Determine the [X, Y] coordinate at the center of the cell enclosing the given text.  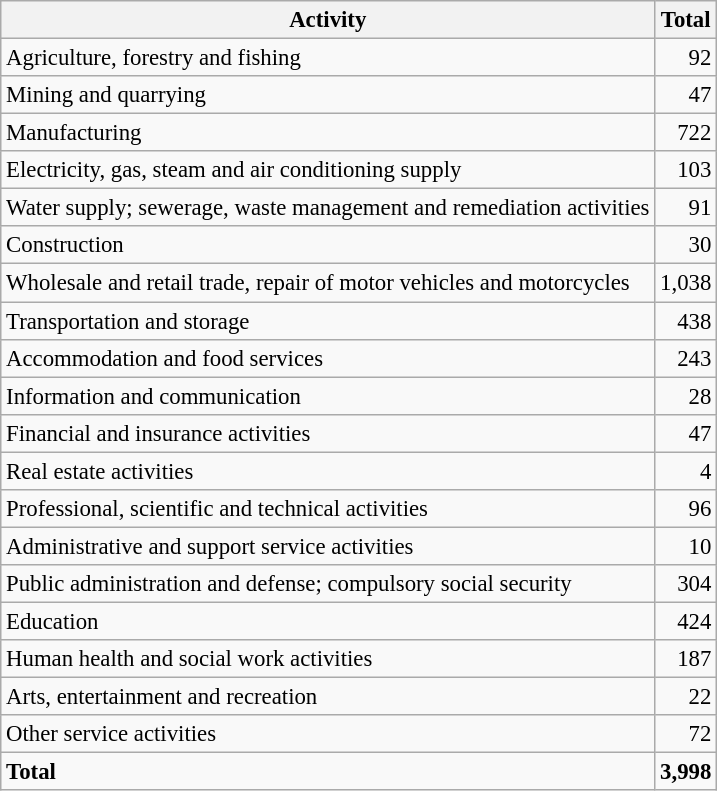
Water supply; sewerage, waste management and remediation activities [328, 208]
4 [686, 471]
Administrative and support service activities [328, 546]
30 [686, 245]
10 [686, 546]
Activity [328, 20]
1,038 [686, 283]
Construction [328, 245]
Manufacturing [328, 133]
Other service activities [328, 734]
91 [686, 208]
Electricity, gas, steam and air conditioning supply [328, 170]
Wholesale and retail trade, repair of motor vehicles and motorcycles [328, 283]
28 [686, 396]
96 [686, 509]
Arts, entertainment and recreation [328, 697]
Real estate activities [328, 471]
3,998 [686, 772]
Public administration and defense; compulsory social security [328, 584]
92 [686, 58]
Human health and social work activities [328, 659]
Mining and quarrying [328, 95]
187 [686, 659]
Information and communication [328, 396]
Education [328, 621]
Financial and insurance activities [328, 433]
Professional, scientific and technical activities [328, 509]
438 [686, 321]
72 [686, 734]
Transportation and storage [328, 321]
424 [686, 621]
22 [686, 697]
Agriculture, forestry and fishing [328, 58]
103 [686, 170]
Accommodation and food services [328, 358]
722 [686, 133]
304 [686, 584]
243 [686, 358]
